Return the (X, Y) coordinate for the center point of the cell that contains the specified text.  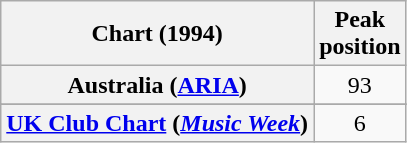
93 (360, 85)
6 (360, 123)
UK Club Chart (Music Week) (158, 123)
Australia (ARIA) (158, 85)
Peakposition (360, 34)
Chart (1994) (158, 34)
